Output the [x, y] coordinate of the center of the cell containing the given text.  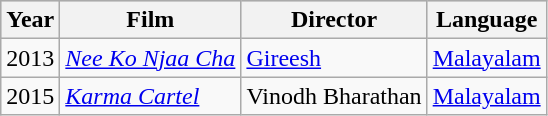
Gireesh [334, 58]
Film [150, 20]
Year [30, 20]
Director [334, 20]
Vinodh Bharathan [334, 96]
Language [486, 20]
Nee Ko Njaa Cha [150, 58]
2013 [30, 58]
2015 [30, 96]
Karma Cartel [150, 96]
